Return the [X, Y] coordinate for the center point of the cell that contains the specified text.  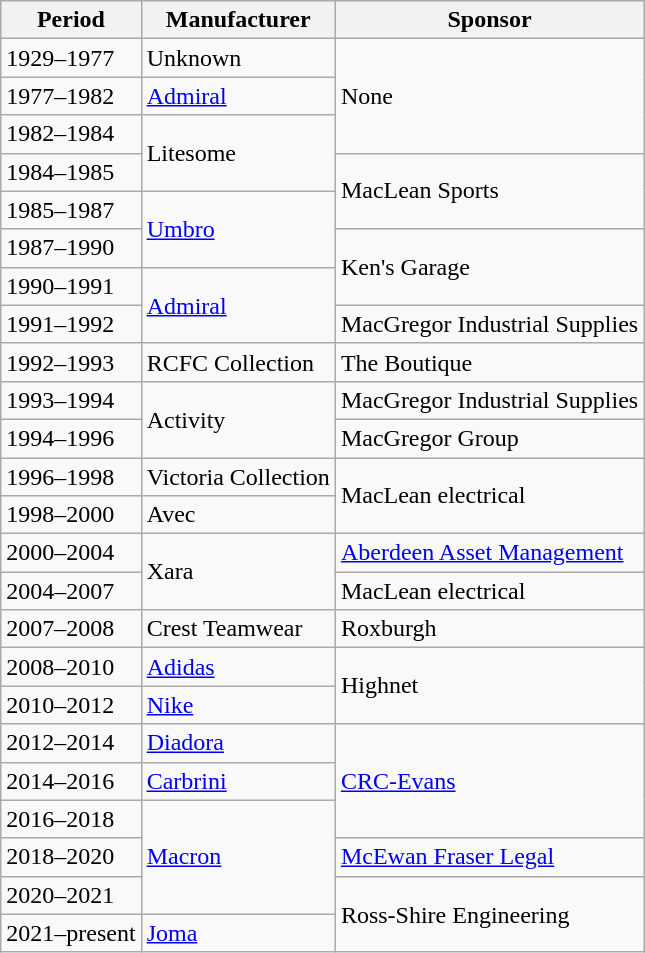
Carbrini [238, 781]
1996–1998 [71, 477]
2008–2010 [71, 667]
2021–present [71, 933]
Nike [238, 705]
Crest Teamwear [238, 629]
1929–1977 [71, 58]
CRC-Evans [489, 781]
MacLean Sports [489, 191]
2012–2014 [71, 743]
1998–2000 [71, 515]
1987–1990 [71, 248]
1985–1987 [71, 210]
Activity [238, 419]
2016–2018 [71, 819]
Adidas [238, 667]
2020–2021 [71, 895]
1991–1992 [71, 324]
MacGregor Group [489, 438]
RCFC Collection [238, 362]
1977–1982 [71, 96]
Aberdeen Asset Management [489, 553]
Manufacturer [238, 20]
Unknown [238, 58]
Sponsor [489, 20]
2014–2016 [71, 781]
2007–2008 [71, 629]
Xara [238, 572]
1992–1993 [71, 362]
McEwan Fraser Legal [489, 857]
Ken's Garage [489, 267]
Diadora [238, 743]
Litesome [238, 153]
2000–2004 [71, 553]
Roxburgh [489, 629]
2018–2020 [71, 857]
Avec [238, 515]
1994–1996 [71, 438]
None [489, 96]
2010–2012 [71, 705]
The Boutique [489, 362]
2004–2007 [71, 591]
1982–1984 [71, 134]
Period [71, 20]
1990–1991 [71, 286]
Macron [238, 857]
Highnet [489, 686]
Joma [238, 933]
1993–1994 [71, 400]
1984–1985 [71, 172]
Ross-Shire Engineering [489, 914]
Victoria Collection [238, 477]
Umbro [238, 229]
